Locate the cell with the specified text and output its (X, Y) center coordinate. 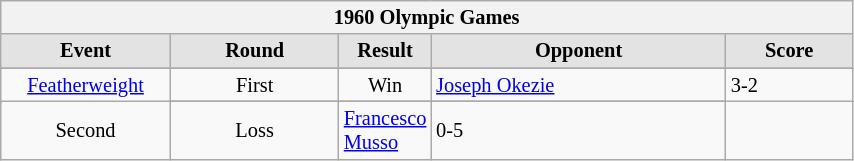
Joseph Okezie (578, 85)
Round (254, 51)
Event (86, 51)
Opponent (578, 51)
First (254, 85)
1960 Olympic Games (427, 17)
Featherweight (86, 85)
Score (790, 51)
3-2 (790, 85)
Result (385, 51)
Loss (254, 130)
Win (385, 85)
Francesco Musso (385, 130)
Second (86, 130)
0-5 (578, 130)
